Locate the cell with the specified text and output its (x, y) center coordinate. 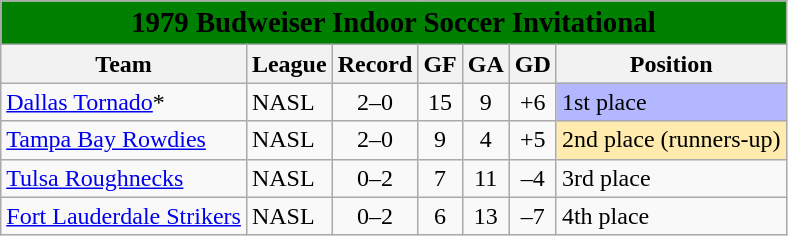
7 (440, 178)
–7 (532, 216)
+5 (532, 140)
6 (440, 216)
Tampa Bay Rowdies (124, 140)
1979 Budweiser Indoor Soccer Invitational (394, 23)
Tulsa Roughnecks (124, 178)
4th place (671, 216)
+6 (532, 102)
GF (440, 64)
11 (486, 178)
Team (124, 64)
Record (375, 64)
3rd place (671, 178)
GD (532, 64)
13 (486, 216)
Position (671, 64)
2nd place (runners-up) (671, 140)
Dallas Tornado* (124, 102)
–4 (532, 178)
15 (440, 102)
GA (486, 64)
1st place (671, 102)
League (289, 64)
4 (486, 140)
Fort Lauderdale Strikers (124, 216)
